Scan for the cell matching the given text and deliver its [X, Y] coordinate at center. 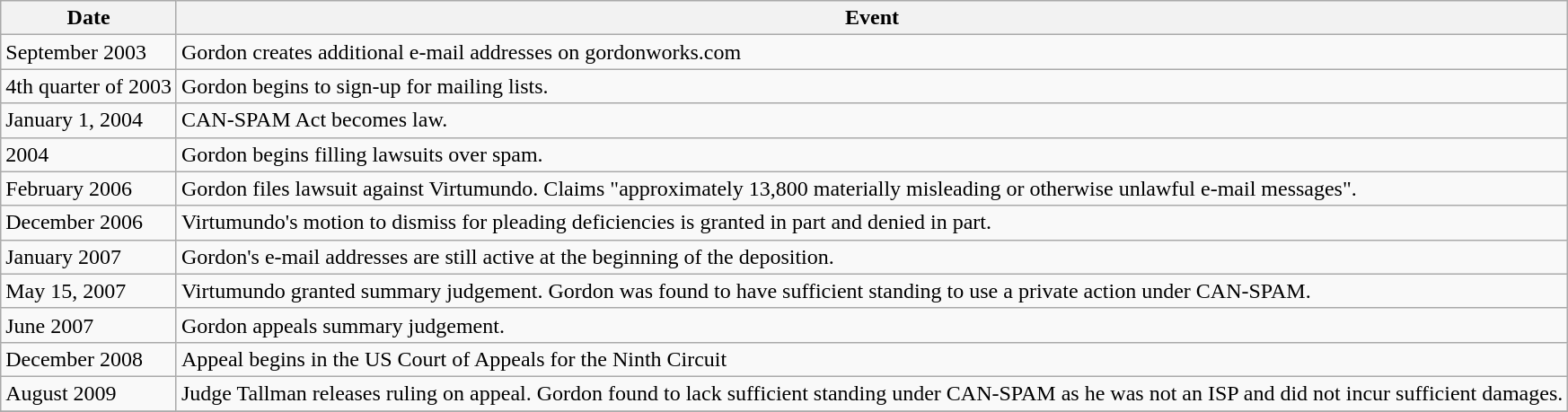
December 2008 [89, 359]
Appeal begins in the US Court of Appeals for the Ninth Circuit [871, 359]
June 2007 [89, 325]
Gordon's e-mail addresses are still active at the beginning of the deposition. [871, 257]
Gordon begins filling lawsuits over spam. [871, 154]
December 2006 [89, 223]
January 2007 [89, 257]
September 2003 [89, 52]
Virtumundo granted summary judgement. Gordon was found to have sufficient standing to use a private action under CAN-SPAM. [871, 291]
2004 [89, 154]
Gordon creates additional e-mail addresses on gordonworks.com [871, 52]
Gordon appeals summary judgement. [871, 325]
4th quarter of 2003 [89, 86]
CAN-SPAM Act becomes law. [871, 120]
January 1, 2004 [89, 120]
Virtumundo's motion to dismiss for pleading deficiencies is granted in part and denied in part. [871, 223]
August 2009 [89, 393]
Date [89, 18]
February 2006 [89, 188]
Gordon files lawsuit against Virtumundo. Claims "approximately 13,800 materially misleading or otherwise unlawful e-mail messages". [871, 188]
Event [871, 18]
Gordon begins to sign-up for mailing lists. [871, 86]
May 15, 2007 [89, 291]
